Capture the cell that displays the provided text and extract its [X, Y] central coordinate. 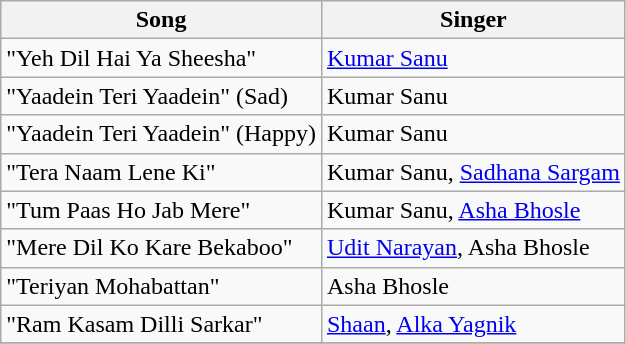
Singer [473, 20]
"Tera Naam Lene Ki" [162, 172]
Asha Bhosle [473, 286]
"Yaadein Teri Yaadein" (Sad) [162, 96]
"Ram Kasam Dilli Sarkar" [162, 324]
"Yeh Dil Hai Ya Sheesha" [162, 58]
"Teriyan Mohabattan" [162, 286]
"Tum Paas Ho Jab Mere" [162, 210]
"Mere Dil Ko Kare Bekaboo" [162, 248]
Shaan, Alka Yagnik [473, 324]
Song [162, 20]
Kumar Sanu, Sadhana Sargam [473, 172]
Kumar Sanu, Asha Bhosle [473, 210]
Udit Narayan, Asha Bhosle [473, 248]
"Yaadein Teri Yaadein" (Happy) [162, 134]
